Return the (x, y) coordinate for the center point of the cell that contains the specified text.  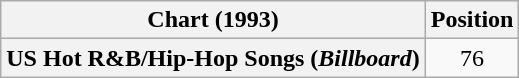
Position (472, 20)
76 (472, 58)
Chart (1993) (213, 20)
US Hot R&B/Hip-Hop Songs (Billboard) (213, 58)
